From the cell containing the given text, extract its center point as (x, y) coordinate. 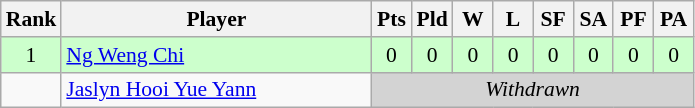
Withdrawn (532, 90)
1 (32, 55)
SF (553, 19)
Jaslyn Hooi Yue Yann (216, 90)
L (513, 19)
PF (633, 19)
SA (593, 19)
Pts (391, 19)
PA (673, 19)
Rank (32, 19)
Player (216, 19)
W (473, 19)
Pld (432, 19)
Ng Weng Chi (216, 55)
